From the cell containing the given text, extract its center point as (X, Y) coordinate. 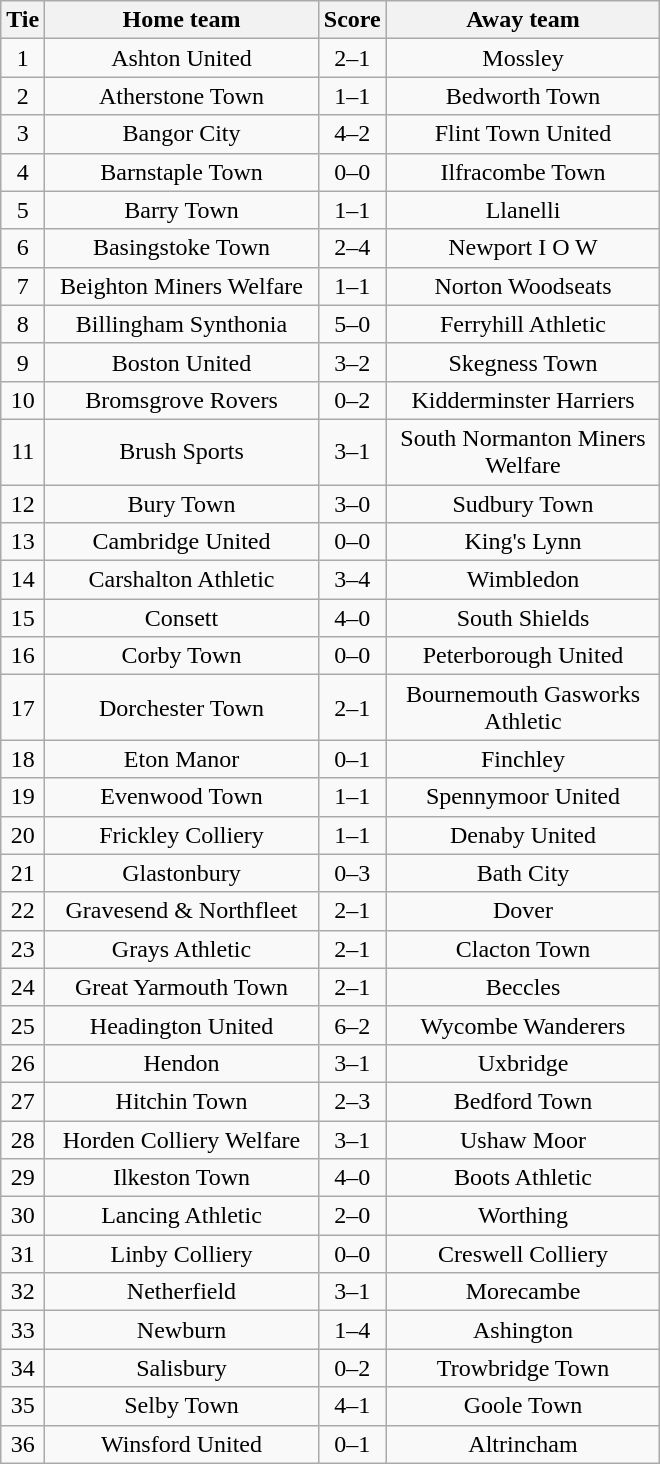
Skegness Town (523, 362)
Carshalton Athletic (182, 580)
Eton Manor (182, 759)
5 (23, 210)
Ilfracombe Town (523, 172)
Newburn (182, 1330)
Boston United (182, 362)
Winsford United (182, 1444)
Norton Woodseats (523, 286)
Worthing (523, 1216)
Hendon (182, 1063)
Evenwood Town (182, 797)
Bournemouth Gasworks Athletic (523, 708)
2 (23, 96)
Away team (523, 20)
Horden Colliery Welfare (182, 1139)
19 (23, 797)
0–3 (352, 873)
4–2 (352, 134)
11 (23, 452)
35 (23, 1406)
Home team (182, 20)
Ashton United (182, 58)
Beccles (523, 987)
Bury Town (182, 503)
Bromsgrove Rovers (182, 400)
25 (23, 1025)
Spennymoor United (523, 797)
17 (23, 708)
Netherfield (182, 1292)
2–4 (352, 248)
Great Yarmouth Town (182, 987)
Headington United (182, 1025)
Newport I O W (523, 248)
Ashington (523, 1330)
Basingstoke Town (182, 248)
21 (23, 873)
10 (23, 400)
1–4 (352, 1330)
Atherstone Town (182, 96)
34 (23, 1368)
Altrincham (523, 1444)
4 (23, 172)
Finchley (523, 759)
22 (23, 911)
Wimbledon (523, 580)
Frickley Colliery (182, 835)
Glastonbury (182, 873)
12 (23, 503)
28 (23, 1139)
Bedford Town (523, 1101)
Bath City (523, 873)
Cambridge United (182, 542)
Hitchin Town (182, 1101)
5–0 (352, 324)
23 (23, 949)
Kidderminster Harriers (523, 400)
33 (23, 1330)
Linby Colliery (182, 1254)
32 (23, 1292)
Denaby United (523, 835)
Dover (523, 911)
Wycombe Wanderers (523, 1025)
Tie (23, 20)
Ushaw Moor (523, 1139)
2–3 (352, 1101)
24 (23, 987)
King's Lynn (523, 542)
Peterborough United (523, 656)
Beighton Miners Welfare (182, 286)
Gravesend & Northfleet (182, 911)
26 (23, 1063)
Goole Town (523, 1406)
Grays Athletic (182, 949)
Creswell Colliery (523, 1254)
Clacton Town (523, 949)
Mossley (523, 58)
Boots Athletic (523, 1178)
Lancing Athletic (182, 1216)
Score (352, 20)
Bangor City (182, 134)
1 (23, 58)
3–0 (352, 503)
Llanelli (523, 210)
Brush Sports (182, 452)
6–2 (352, 1025)
20 (23, 835)
2–0 (352, 1216)
3 (23, 134)
Billingham Synthonia (182, 324)
Trowbridge Town (523, 1368)
Salisbury (182, 1368)
Barnstaple Town (182, 172)
Selby Town (182, 1406)
Flint Town United (523, 134)
7 (23, 286)
15 (23, 618)
South Shields (523, 618)
27 (23, 1101)
16 (23, 656)
Consett (182, 618)
South Normanton Miners Welfare (523, 452)
Barry Town (182, 210)
Corby Town (182, 656)
Bedworth Town (523, 96)
14 (23, 580)
9 (23, 362)
Morecambe (523, 1292)
Uxbridge (523, 1063)
Dorchester Town (182, 708)
8 (23, 324)
29 (23, 1178)
36 (23, 1444)
3–4 (352, 580)
6 (23, 248)
3–2 (352, 362)
13 (23, 542)
30 (23, 1216)
Ilkeston Town (182, 1178)
31 (23, 1254)
4–1 (352, 1406)
18 (23, 759)
Ferryhill Athletic (523, 324)
Sudbury Town (523, 503)
